Detect which cell encompasses the target text, then output its (x, y) center coordinate. 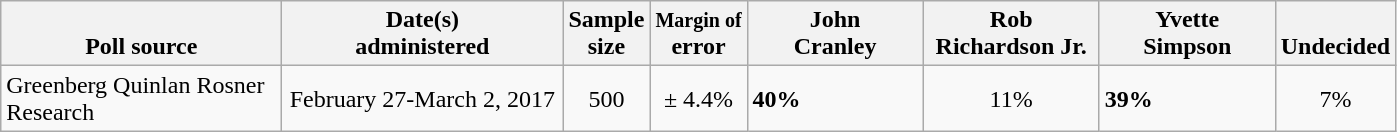
40% (835, 98)
Undecided (1335, 34)
Greenberg Quinlan Rosner Research (142, 98)
500 (606, 98)
Poll source (142, 34)
JohnCranley (835, 34)
Date(s)administered (422, 34)
YvetteSimpson (1187, 34)
11% (1011, 98)
7% (1335, 98)
February 27-March 2, 2017 (422, 98)
± 4.4% (698, 98)
Samplesize (606, 34)
39% (1187, 98)
RobRichardson Jr. (1011, 34)
Margin oferror (698, 34)
